Output the (X, Y) coordinate of the center of the cell containing the given text.  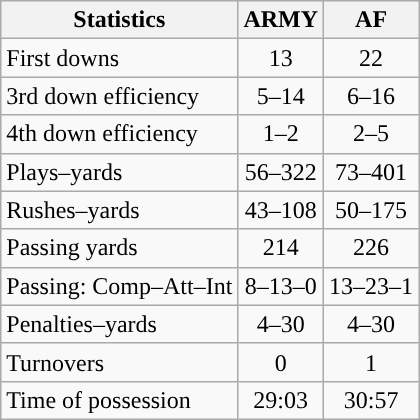
8–13–0 (281, 286)
AF (372, 20)
0 (281, 362)
4th down efficiency (120, 134)
43–108 (281, 210)
Passing: Comp–Att–Int (120, 286)
3rd down efficiency (120, 96)
Statistics (120, 20)
22 (372, 58)
Time of possession (120, 400)
1–2 (281, 134)
Turnovers (120, 362)
226 (372, 248)
56–322 (281, 172)
ARMY (281, 20)
1 (372, 362)
Rushes–yards (120, 210)
Passing yards (120, 248)
Penalties–yards (120, 324)
29:03 (281, 400)
2–5 (372, 134)
Plays–yards (120, 172)
50–175 (372, 210)
5–14 (281, 96)
73–401 (372, 172)
13 (281, 58)
First downs (120, 58)
6–16 (372, 96)
13–23–1 (372, 286)
30:57 (372, 400)
214 (281, 248)
